For the text-containing cell, return its midpoint in (X, Y) coordinate format. 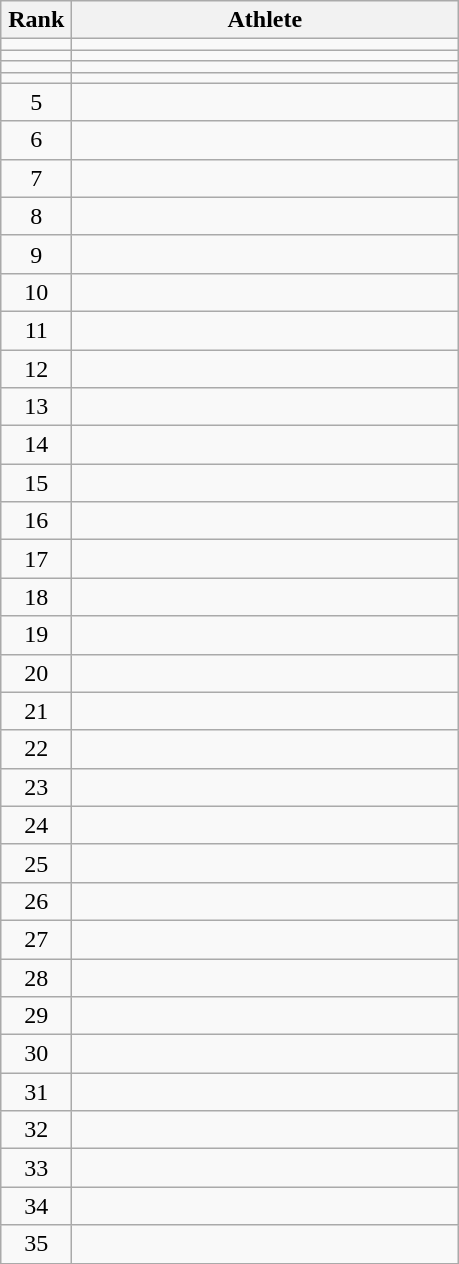
12 (36, 369)
29 (36, 1016)
33 (36, 1168)
28 (36, 977)
31 (36, 1092)
35 (36, 1244)
8 (36, 216)
20 (36, 673)
27 (36, 939)
Rank (36, 20)
24 (36, 825)
13 (36, 407)
32 (36, 1130)
14 (36, 445)
23 (36, 787)
11 (36, 330)
18 (36, 597)
Athlete (265, 20)
5 (36, 102)
21 (36, 711)
25 (36, 863)
9 (36, 254)
7 (36, 178)
17 (36, 559)
19 (36, 635)
16 (36, 521)
10 (36, 292)
34 (36, 1206)
30 (36, 1054)
15 (36, 483)
6 (36, 140)
22 (36, 749)
26 (36, 901)
